Extract the [x, y] coordinate from the center of the cell holding the provided text.  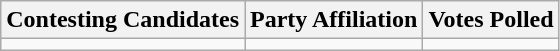
Contesting Candidates [123, 20]
Votes Polled [491, 20]
Party Affiliation [334, 20]
